Determine the (X, Y) coordinate at the center of the cell enclosing the given text.  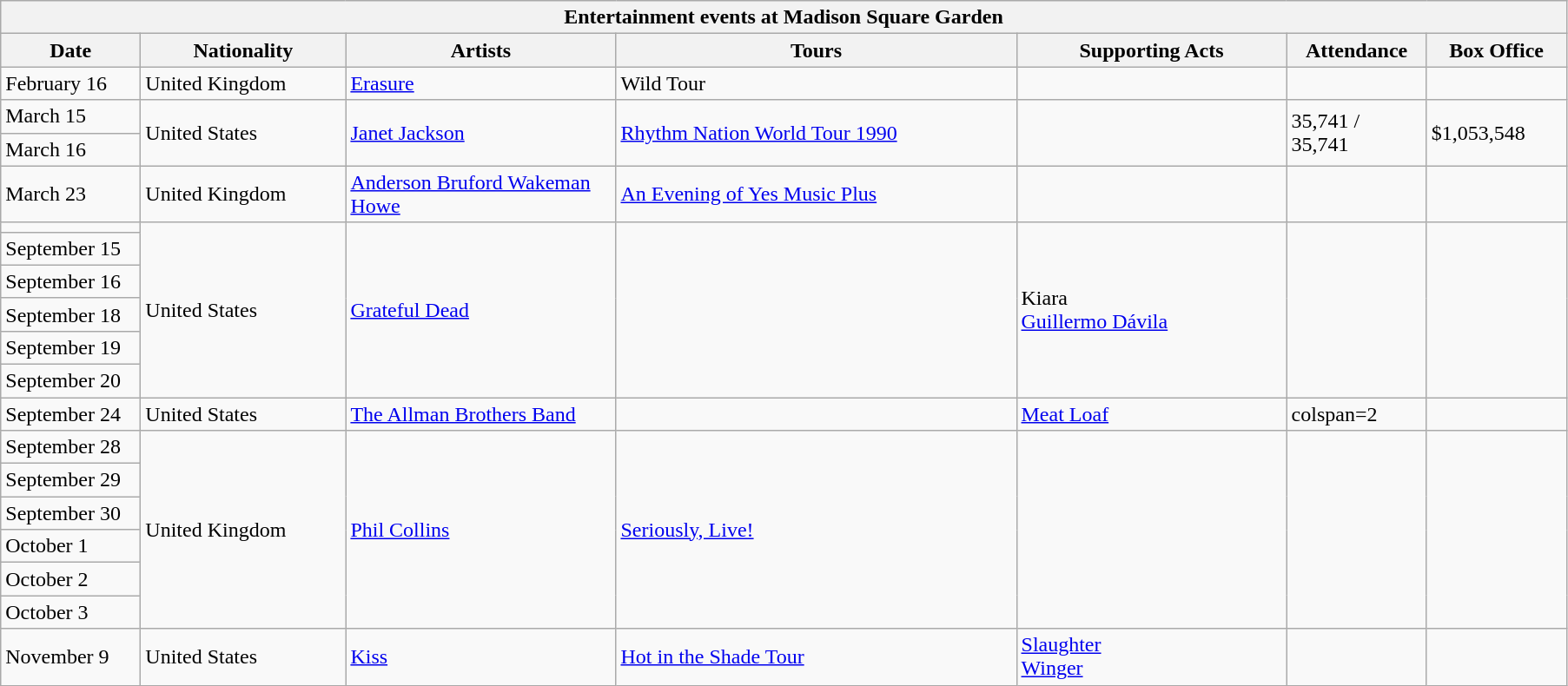
Nationality (243, 50)
The Allman Brothers Band (481, 414)
September 30 (71, 513)
Tours (817, 50)
colspan=2 (1357, 414)
March 16 (71, 149)
$1,053,548 (1496, 133)
November 9 (71, 656)
Box Office (1496, 50)
Erasure (481, 83)
Kiss (481, 656)
October 1 (71, 546)
Artists (481, 50)
March 15 (71, 116)
Meat Loaf (1152, 414)
Date (71, 50)
September 24 (71, 414)
SlaughterWinger (1152, 656)
An Evening of Yes Music Plus (817, 195)
Entertainment events at Madison Square Garden (784, 17)
Wild Tour (817, 83)
Rhythm Nation World Tour 1990 (817, 133)
35,741 / 35,741 (1357, 133)
September 29 (71, 480)
September 28 (71, 447)
March 23 (71, 195)
Attendance (1357, 50)
February 16 (71, 83)
Hot in the Shade Tour (817, 656)
Grateful Dead (481, 309)
October 3 (71, 612)
September 19 (71, 347)
September 20 (71, 380)
Janet Jackson (481, 133)
September 16 (71, 281)
Anderson Bruford Wakeman Howe (481, 195)
September 18 (71, 314)
October 2 (71, 579)
Phil Collins (481, 530)
Supporting Acts (1152, 50)
Seriously, Live! (817, 530)
KiaraGuillermo Dávila (1152, 309)
September 15 (71, 248)
